Extract the (X, Y) coordinate from the center of the cell holding the provided text.  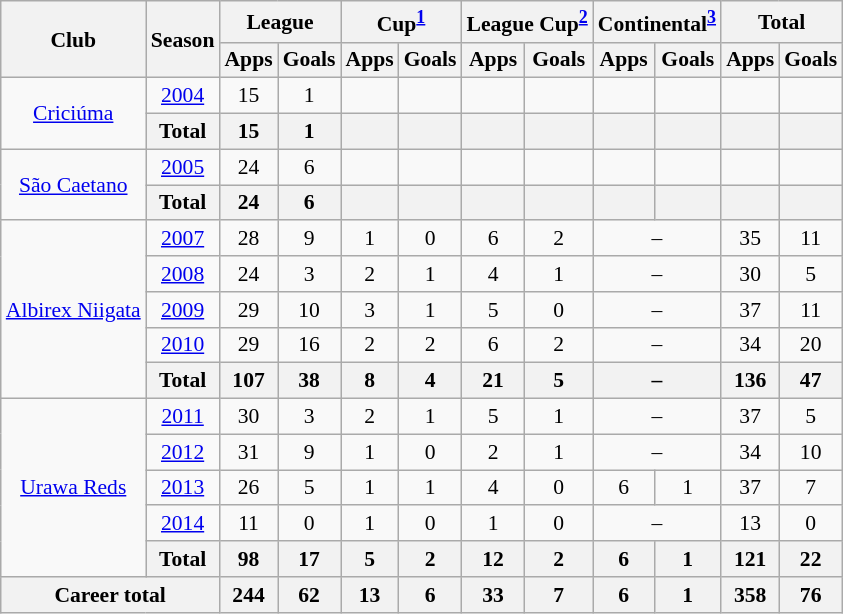
21 (494, 381)
2007 (183, 239)
26 (248, 488)
Career total (110, 595)
2011 (183, 417)
League (280, 22)
16 (310, 345)
Albirex Niigata (74, 310)
8 (369, 381)
League Cup2 (528, 22)
76 (810, 595)
2014 (183, 524)
28 (248, 239)
Criciúma (74, 114)
22 (810, 559)
2005 (183, 167)
Continental3 (657, 22)
Club (74, 40)
244 (248, 595)
2013 (183, 488)
2008 (183, 274)
136 (750, 381)
2004 (183, 96)
35 (750, 239)
20 (810, 345)
2012 (183, 452)
2009 (183, 310)
31 (248, 452)
38 (310, 381)
358 (750, 595)
33 (494, 595)
107 (248, 381)
São Caetano (74, 184)
Cup1 (400, 22)
2010 (183, 345)
17 (310, 559)
121 (750, 559)
12 (494, 559)
62 (310, 595)
Season (183, 40)
47 (810, 381)
Urawa Reds (74, 488)
98 (248, 559)
